Identify which cell holds the provided text, then report its (x, y) central coordinate. 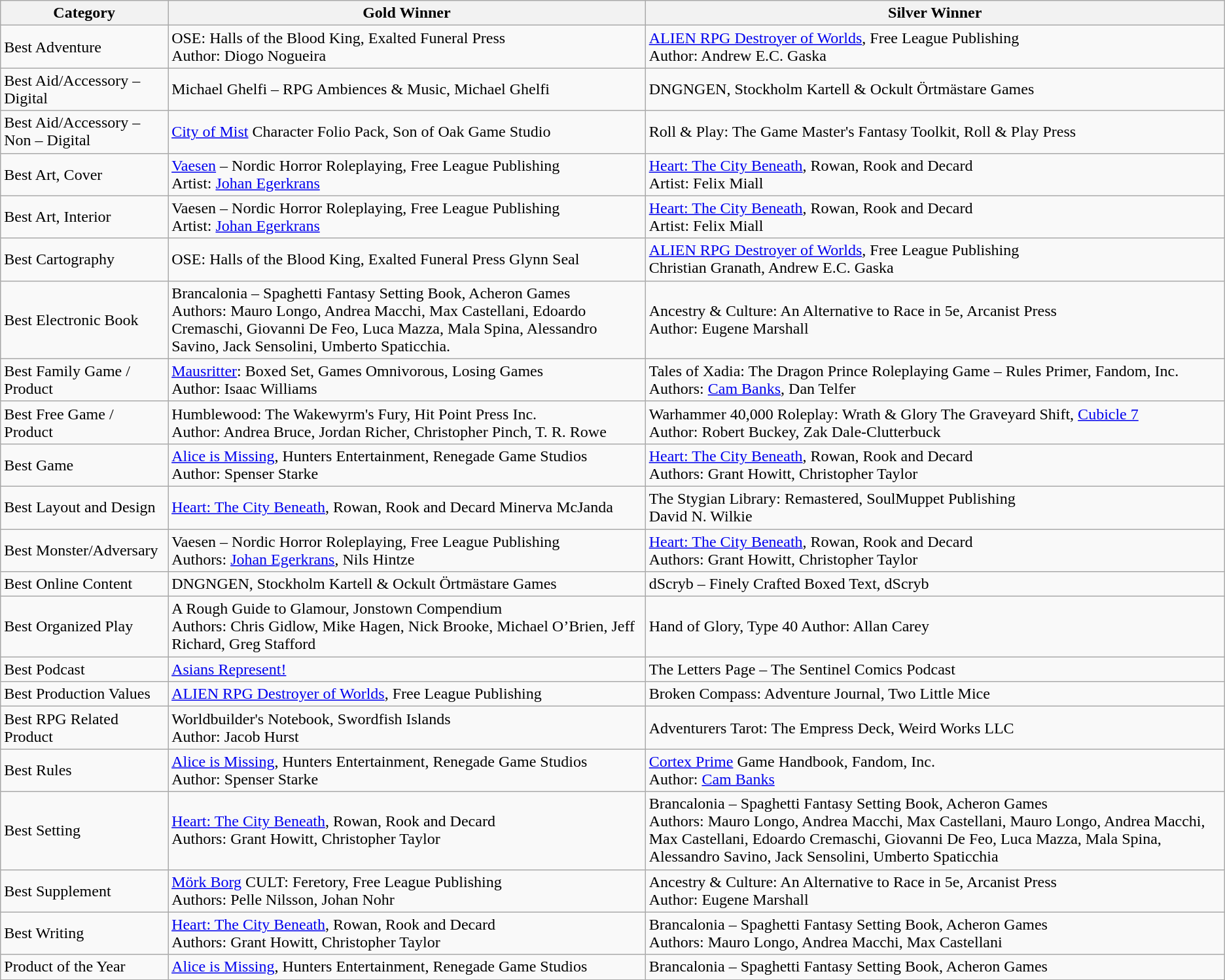
City of Mist Character Folio Pack, Son of Oak Game Studio (407, 132)
Best Aid/Accessory – Non – Digital (84, 132)
Tales of Xadia: The Dragon Prince Roleplaying Game – Rules Primer, Fandom, Inc.Authors: Cam Banks, Dan Telfer (934, 379)
Best Production Values (84, 694)
Best Layout and Design (84, 508)
Mörk Borg CULT: Feretory, Free League PublishingAuthors: Pelle Nilsson, Johan Nohr (407, 891)
Best Free Game / Product (84, 423)
Best Game (84, 464)
Gold Winner (407, 13)
Best Monster/Adversary (84, 550)
Best Adventure (84, 47)
Mausritter: Boxed Set, Games Omnivorous, Losing GamesAuthor: Isaac Williams (407, 379)
Broken Compass: Adventure Journal, Two Little Mice (934, 694)
Best Cartography (84, 259)
A Rough Guide to Glamour, Jonstown CompendiumAuthors: Chris Gidlow, Mike Hagen, Nick Brooke, Michael O’Brien, Jeff Richard, Greg Stafford (407, 627)
OSE: Halls of the Blood King, Exalted Funeral Press Glynn Seal (407, 259)
ALIEN RPG Destroyer of Worlds, Free League Publishing (407, 694)
Best RPG Related Product (84, 727)
Humblewood: The Wakewyrm's Fury, Hit Point Press Inc.Author: Andrea Bruce, Jordan Richer, Christopher Pinch, T. R. Rowe (407, 423)
Best Rules (84, 771)
The Letters Page – The Sentinel Comics Podcast (934, 669)
Best Setting (84, 831)
Worldbuilder's Notebook, Swordfish IslandsAuthor: Jacob Hurst (407, 727)
Best Aid/Accessory – Digital (84, 89)
Vaesen – Nordic Horror Roleplaying, Free League PublishingAuthors: Johan Egerkrans, Nils Hintze (407, 550)
Category (84, 13)
Brancalonia – Spaghetti Fantasy Setting Book, Acheron GamesAuthors: Mauro Longo, Andrea Macchi, Max Castellani (934, 933)
Brancalonia – Spaghetti Fantasy Setting Book, Acheron Games (934, 967)
ALIEN RPG Destroyer of Worlds, Free League PublishingAuthor: Andrew E.C. Gaska (934, 47)
Asians Represent! (407, 669)
OSE: Halls of the Blood King, Exalted Funeral PressAuthor: Diogo Nogueira (407, 47)
Best Organized Play (84, 627)
Cortex Prime Game Handbook, Fandom, Inc.Author: Cam Banks (934, 771)
Best Supplement (84, 891)
Michael Ghelfi – RPG Ambiences & Music, Michael Ghelfi (407, 89)
Best Art, Interior (84, 217)
Warhammer 40,000 Roleplay: Wrath & Glory The Graveyard Shift, Cubicle 7Author: Robert Buckey, Zak Dale-Clutterbuck (934, 423)
Best Art, Cover (84, 174)
Adventurers Tarot: The Empress Deck, Weird Works LLC (934, 727)
Best Writing (84, 933)
Best Online Content (84, 584)
Heart: The City Beneath, Rowan, Rook and Decard Minerva McJanda (407, 508)
Best Family Game / Product (84, 379)
dScryb – Finely Crafted Boxed Text, dScryb (934, 584)
Roll & Play: The Game Master's Fantasy Toolkit, Roll & Play Press (934, 132)
Hand of Glory, Type 40 Author: Allan Carey (934, 627)
The Stygian Library: Remastered, SoulMuppet PublishingDavid N. Wilkie (934, 508)
Product of the Year (84, 967)
ALIEN RPG Destroyer of Worlds, Free League PublishingChristian Granath, Andrew E.C. Gaska (934, 259)
Best Electronic Book (84, 319)
Alice is Missing, Hunters Entertainment, Renegade Game Studios (407, 967)
Silver Winner (934, 13)
Best Podcast (84, 669)
